Identify which cell holds the provided text, then report its (X, Y) central coordinate. 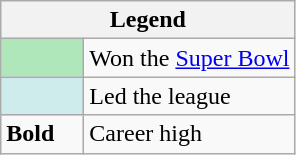
Legend (148, 20)
Won the Super Bowl (190, 58)
Career high (190, 134)
Bold (42, 134)
Led the league (190, 96)
